Return the (X, Y) coordinate for the center point of the cell that contains the specified text.  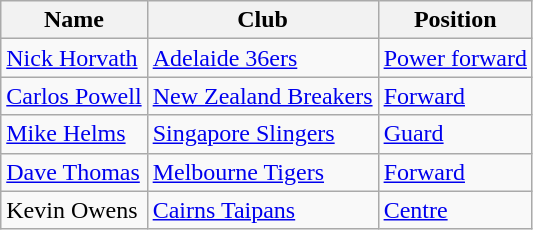
Melbourne Tigers (262, 172)
Nick Horvath (74, 58)
Position (455, 20)
Singapore Slingers (262, 134)
Guard (455, 134)
Club (262, 20)
Name (74, 20)
Kevin Owens (74, 210)
Power forward (455, 58)
Cairns Taipans (262, 210)
Adelaide 36ers (262, 58)
Dave Thomas (74, 172)
Centre (455, 210)
Carlos Powell (74, 96)
Mike Helms (74, 134)
New Zealand Breakers (262, 96)
